Locate the cell with the specified text and output its (X, Y) center coordinate. 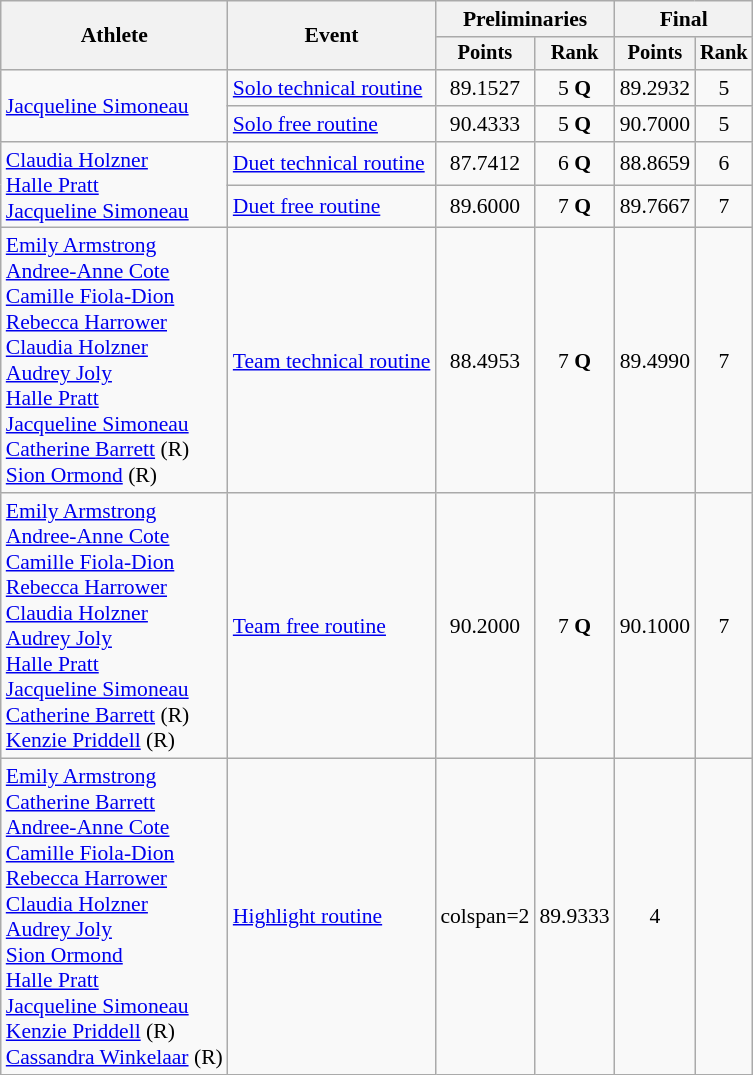
88.4953 (484, 360)
Final (684, 19)
87.7412 (484, 164)
Preliminaries (524, 19)
Team free routine (332, 626)
89.6000 (484, 206)
Solo free routine (332, 124)
Duet free routine (332, 206)
Duet technical routine (332, 164)
4 (655, 917)
Highlight routine (332, 917)
89.1527 (484, 88)
89.9333 (574, 917)
90.7000 (655, 124)
88.8659 (655, 164)
Claudia HolznerHalle PrattJacqueline Simoneau (114, 186)
90.4333 (484, 124)
89.7667 (655, 206)
Team technical routine (332, 360)
Jacqueline Simoneau (114, 106)
90.1000 (655, 626)
6 Q (574, 164)
Solo technical routine (332, 88)
colspan=2 (484, 917)
89.4990 (655, 360)
Event (332, 36)
6 (724, 164)
90.2000 (484, 626)
Athlete (114, 36)
89.2932 (655, 88)
